Scan for the cell matching the given text and deliver its [X, Y] coordinate at center. 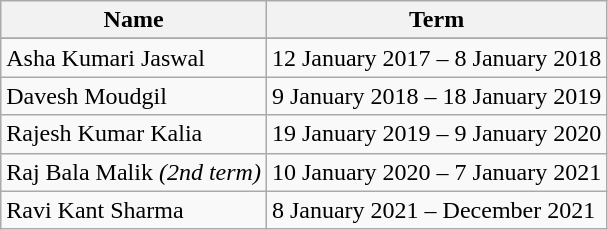
Davesh Moudgil [134, 96]
9 January 2018 – 18 January 2019 [436, 96]
8 January 2021 – December 2021 [436, 210]
Raj Bala Malik (2nd term) [134, 172]
Name [134, 20]
10 January 2020 – 7 January 2021 [436, 172]
12 January 2017 – 8 January 2018 [436, 58]
Term [436, 20]
Ravi Kant Sharma [134, 210]
19 January 2019 – 9 January 2020 [436, 134]
Asha Kumari Jaswal [134, 58]
Rajesh Kumar Kalia [134, 134]
